Output the (X, Y) coordinate of the center of the cell containing the given text.  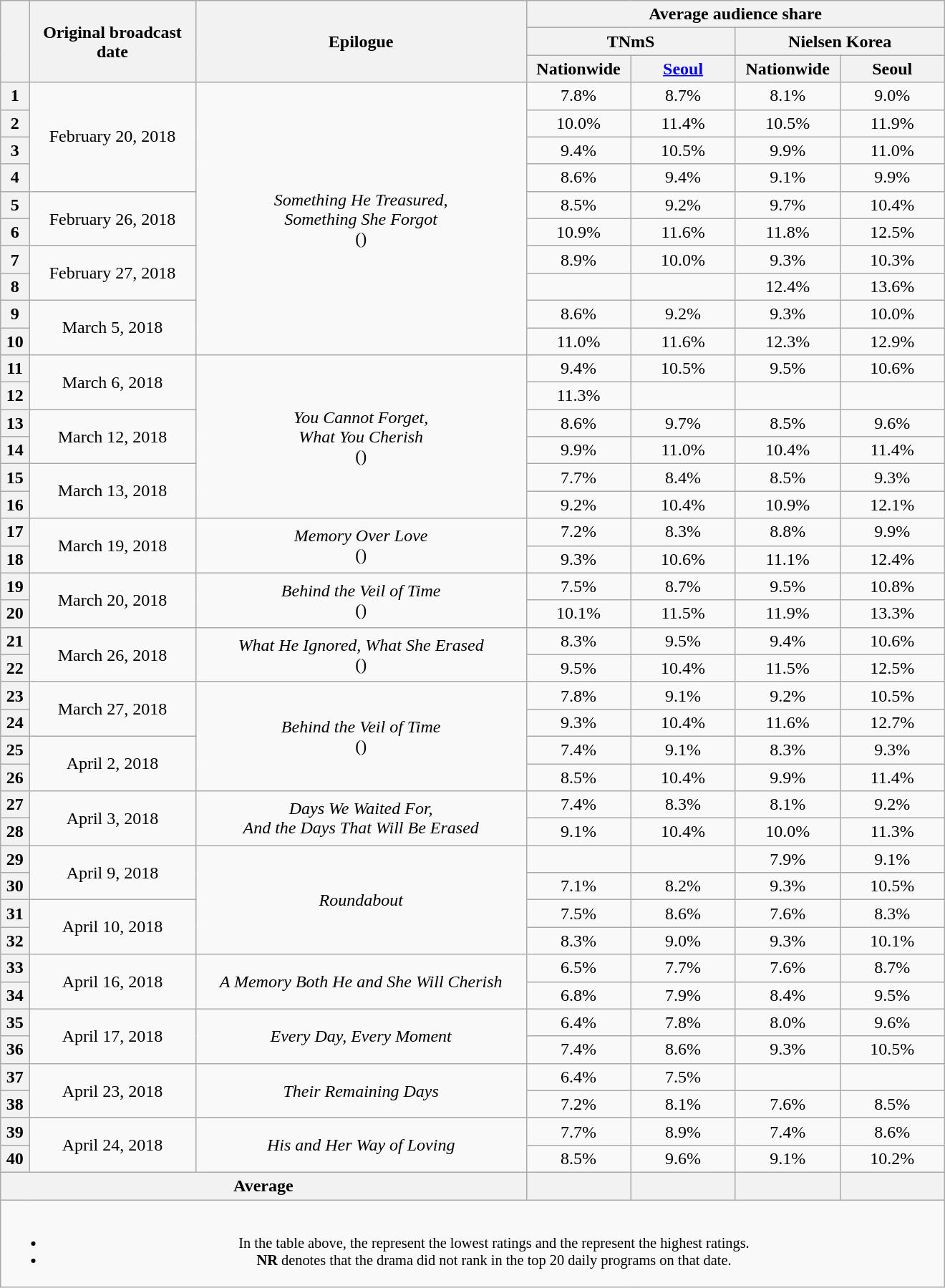
Average audience share (735, 14)
30 (15, 886)
Memory Over Love() (361, 546)
39 (15, 1131)
8.2% (683, 886)
12.9% (892, 342)
8.0% (787, 1022)
April 16, 2018 (113, 982)
Their Remaining Days (361, 1090)
6.8% (578, 995)
9 (15, 314)
April 3, 2018 (113, 818)
Every Day, Every Moment (361, 1036)
38 (15, 1104)
12.1% (892, 505)
Nielsen Korea (840, 42)
29 (15, 859)
6 (15, 232)
17 (15, 532)
12 (15, 396)
April 24, 2018 (113, 1145)
A Memory Both He and She Will Cherish (361, 982)
April 2, 2018 (113, 763)
11 (15, 369)
Average (263, 1186)
10.8% (892, 586)
Original broadcastdate (113, 42)
33 (15, 968)
13.6% (892, 286)
26 (15, 777)
34 (15, 995)
13.3% (892, 614)
4 (15, 178)
13 (15, 423)
March 12, 2018 (113, 437)
March 5, 2018 (113, 327)
11.1% (787, 559)
19 (15, 586)
March 19, 2018 (113, 546)
March 13, 2018 (113, 491)
What He Ignored, What She Erased() (361, 654)
10.3% (892, 259)
February 26, 2018 (113, 218)
6.5% (578, 968)
March 27, 2018 (113, 709)
24 (15, 722)
2 (15, 123)
March 6, 2018 (113, 382)
21 (15, 641)
36 (15, 1050)
37 (15, 1077)
14 (15, 450)
1 (15, 96)
12.7% (892, 722)
22 (15, 668)
8.8% (787, 532)
Roundabout (361, 900)
April 9, 2018 (113, 873)
February 27, 2018 (113, 273)
Something He Treasured,Something She Forgot() (361, 219)
5 (15, 205)
April 17, 2018 (113, 1036)
April 23, 2018 (113, 1090)
15 (15, 478)
March 26, 2018 (113, 654)
12.3% (787, 342)
31 (15, 914)
8 (15, 286)
32 (15, 941)
10.2% (892, 1158)
40 (15, 1158)
20 (15, 614)
You Cannot Forget,What You Cherish() (361, 437)
10 (15, 342)
3 (15, 150)
18 (15, 559)
16 (15, 505)
28 (15, 832)
35 (15, 1022)
April 10, 2018 (113, 927)
His and Her Way of Loving (361, 1145)
TNmS (631, 42)
Days We Waited For,And the Days That Will Be Erased (361, 818)
27 (15, 805)
23 (15, 695)
March 20, 2018 (113, 600)
25 (15, 750)
7.1% (578, 886)
11.8% (787, 232)
Epilogue (361, 42)
7 (15, 259)
February 20, 2018 (113, 137)
